Locate the cell with the specified text and output its (X, Y) center coordinate. 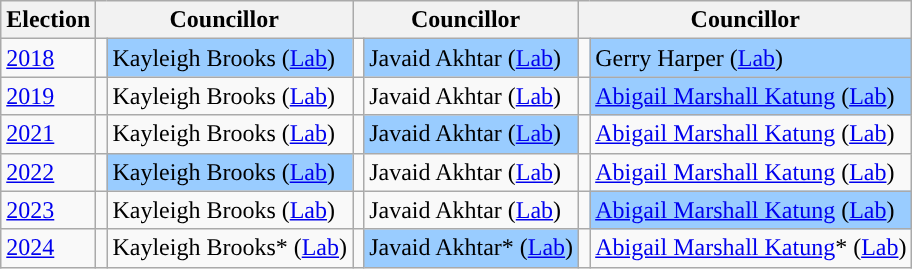
Election (48, 20)
Kayleigh Brooks* (Lab) (230, 248)
2022 (48, 172)
2018 (48, 58)
Javaid Akhtar* (Lab) (472, 248)
Gerry Harper (Lab) (751, 58)
2023 (48, 210)
2019 (48, 96)
2024 (48, 248)
2021 (48, 134)
Abigail Marshall Katung* (Lab) (751, 248)
